Determine the (x, y) coordinate at the center of the cell enclosing the given text.  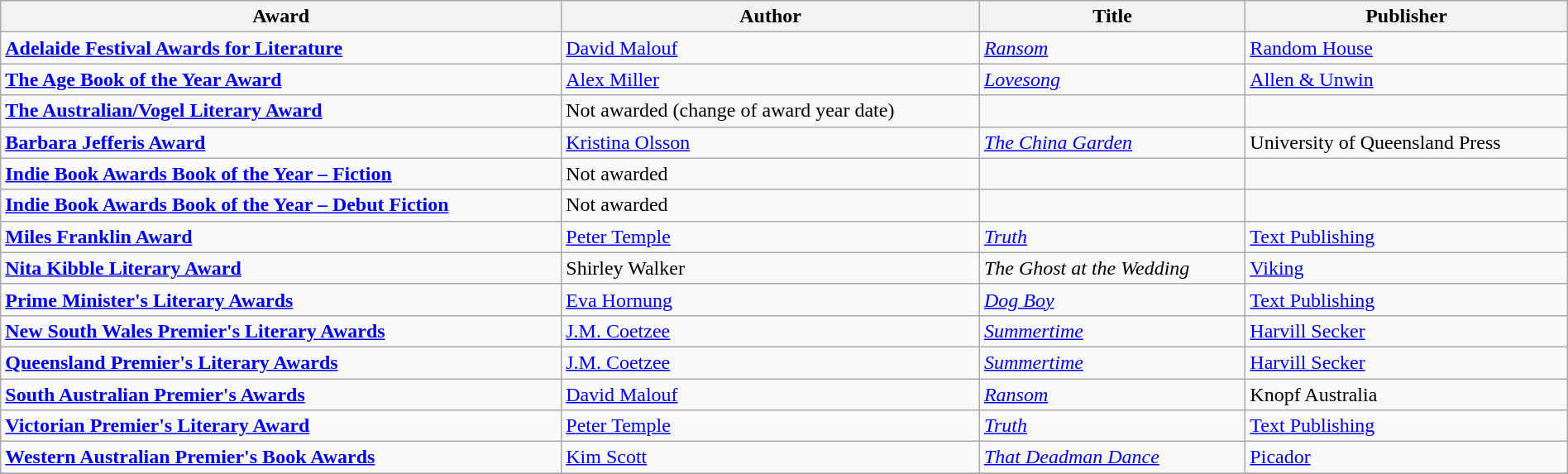
Nita Kibble Literary Award (281, 268)
Indie Book Awards Book of the Year – Fiction (281, 174)
Viking (1406, 268)
The Ghost at the Wedding (1111, 268)
Kristina Olsson (771, 142)
Knopf Australia (1406, 395)
Not awarded (change of award year date) (771, 111)
Eva Hornung (771, 299)
Kim Scott (771, 457)
That Deadman Dance (1111, 457)
Miles Franklin Award (281, 237)
Allen & Unwin (1406, 79)
Author (771, 17)
Victorian Premier's Literary Award (281, 426)
Indie Book Awards Book of the Year – Debut Fiction (281, 205)
Lovesong (1111, 79)
Western Australian Premier's Book Awards (281, 457)
New South Wales Premier's Literary Awards (281, 331)
Picador (1406, 457)
Award (281, 17)
Random House (1406, 48)
University of Queensland Press (1406, 142)
Barbara Jefferis Award (281, 142)
The China Garden (1111, 142)
The Age Book of the Year Award (281, 79)
South Australian Premier's Awards (281, 395)
Dog Boy (1111, 299)
Queensland Premier's Literary Awards (281, 362)
Shirley Walker (771, 268)
Alex Miller (771, 79)
Adelaide Festival Awards for Literature (281, 48)
Publisher (1406, 17)
The Australian/Vogel Literary Award (281, 111)
Title (1111, 17)
Prime Minister's Literary Awards (281, 299)
